Provide the (x, y) coordinate of the cell's center where the given text is located.  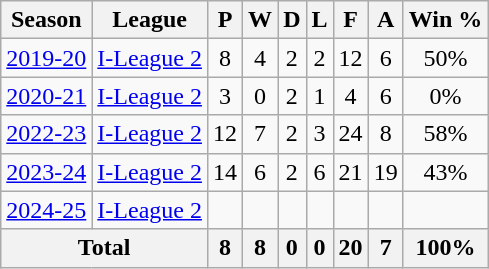
F (350, 20)
P (224, 20)
A (386, 20)
20 (350, 248)
0% (446, 96)
100% (446, 248)
2020-21 (46, 96)
24 (350, 134)
Total (104, 248)
2023-24 (46, 172)
2024-25 (46, 210)
14 (224, 172)
50% (446, 58)
2019-20 (46, 58)
League (150, 20)
58% (446, 134)
W (260, 20)
Season (46, 20)
2022-23 (46, 134)
D (292, 20)
Win % (446, 20)
L (320, 20)
1 (320, 96)
21 (350, 172)
43% (446, 172)
19 (386, 172)
